Locate the cell with the specified text and output its (x, y) center coordinate. 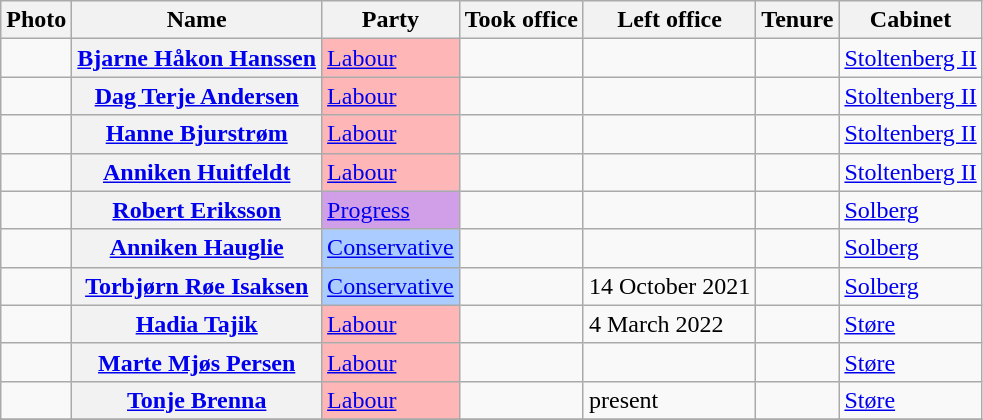
Robert Eriksson (197, 210)
Anniken Hauglie (197, 248)
Dag Terje Andersen (197, 96)
Bjarne Håkon Hanssen (197, 58)
14 October 2021 (669, 286)
Hadia Tajik (197, 324)
Marte Mjøs Persen (197, 362)
Torbjørn Røe Isaksen (197, 286)
Left office (669, 20)
Progress (391, 210)
4 March 2022 (669, 324)
Took office (521, 20)
Cabinet (910, 20)
present (669, 400)
Anniken Huitfeldt (197, 172)
Tonje Brenna (197, 400)
Name (197, 20)
Tenure (798, 20)
Party (391, 20)
Photo (36, 20)
Hanne Bjurstrøm (197, 134)
